Provide the (x, y) coordinate of the cell's center where the given text is located.  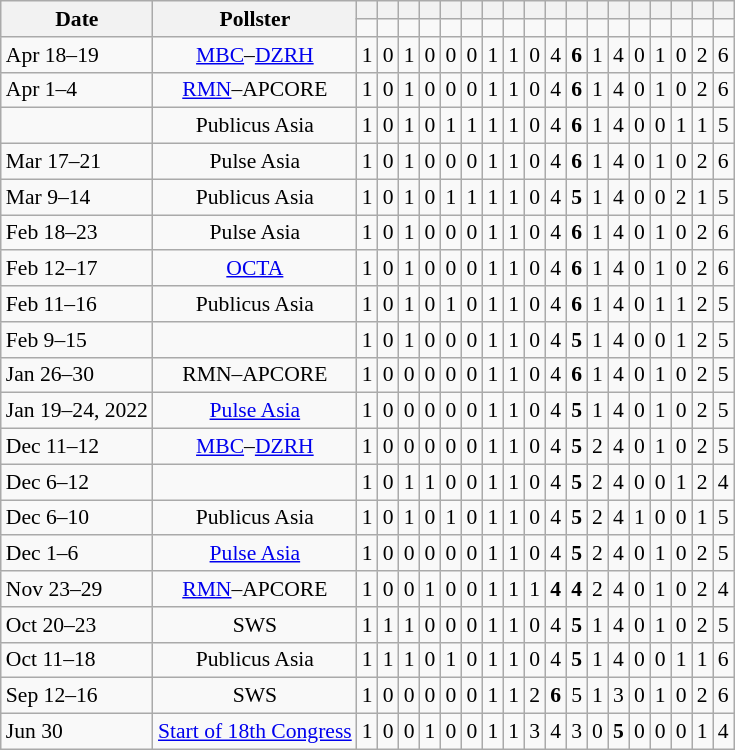
Oct 20–23 (77, 625)
Date (77, 19)
Sep 12–16 (77, 696)
OCTA (255, 269)
Apr 18–19 (77, 55)
Dec 11–12 (77, 447)
Oct 11–18 (77, 660)
Dec 6–12 (77, 482)
Mar 9–14 (77, 197)
Dec 6–10 (77, 518)
Apr 1–4 (77, 90)
Jun 30 (77, 732)
Feb 12–17 (77, 269)
Jan 19–24, 2022 (77, 411)
Mar 17–21 (77, 162)
Dec 1–6 (77, 554)
Pollster (255, 19)
Feb 18–23 (77, 233)
Nov 23–29 (77, 589)
Feb 9–15 (77, 340)
Jan 26–30 (77, 375)
Feb 11–16 (77, 304)
Start of 18th Congress (255, 732)
